Return the (x, y) coordinate for the center point of the cell that contains the specified text.  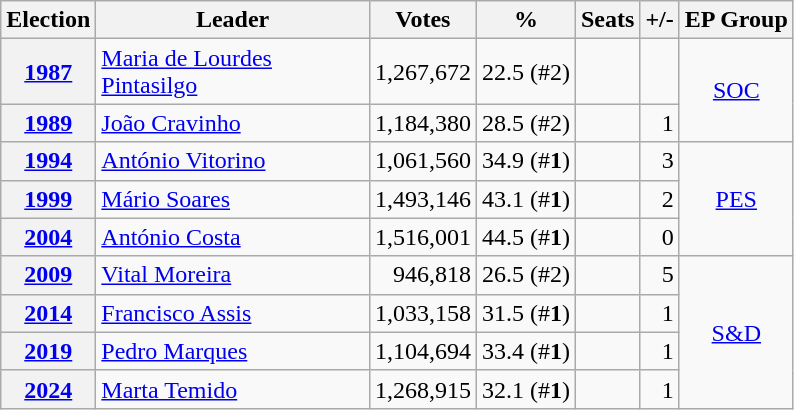
3 (660, 161)
2 (660, 199)
+/- (660, 20)
44.5 (#1) (526, 237)
1,516,001 (422, 237)
1989 (48, 123)
Marta Temido (233, 389)
Seats (607, 20)
Votes (422, 20)
2009 (48, 275)
1,493,146 (422, 199)
EP Group (736, 20)
31.5 (#1) (526, 313)
Mário Soares (233, 199)
% (526, 20)
34.9 (#1) (526, 161)
1,033,158 (422, 313)
2014 (48, 313)
Leader (233, 20)
1,061,560 (422, 161)
António Costa (233, 237)
5 (660, 275)
PES (736, 199)
2024 (48, 389)
Maria de Lourdes Pintasilgo (233, 72)
1994 (48, 161)
2019 (48, 351)
33.4 (#1) (526, 351)
946,818 (422, 275)
1999 (48, 199)
28.5 (#2) (526, 123)
2004 (48, 237)
João Cravinho (233, 123)
SOC (736, 90)
1,184,380 (422, 123)
1,267,672 (422, 72)
Election (48, 20)
0 (660, 237)
43.1 (#1) (526, 199)
S&D (736, 332)
Vital Moreira (233, 275)
Francisco Assis (233, 313)
1987 (48, 72)
António Vitorino (233, 161)
22.5 (#2) (526, 72)
32.1 (#1) (526, 389)
Pedro Marques (233, 351)
1,104,694 (422, 351)
26.5 (#2) (526, 275)
1,268,915 (422, 389)
